Search for the cell housing the specified text and yield its (x, y) center coordinate. 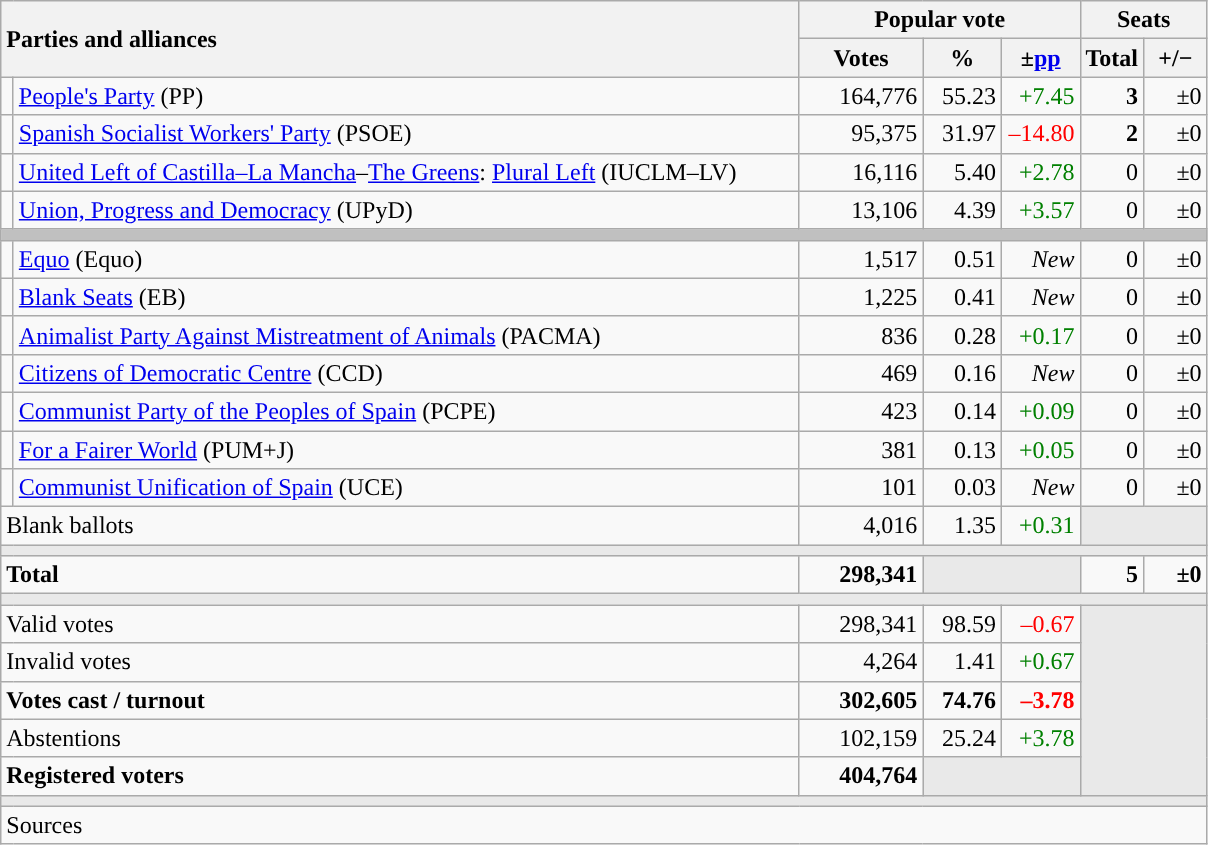
0.28 (962, 335)
164,776 (861, 96)
+0.67 (1040, 662)
95,375 (861, 134)
Communist Party of the Peoples of Spain (PCPE) (406, 411)
0.41 (962, 297)
13,106 (861, 210)
5 (1112, 575)
0.16 (962, 373)
+0.31 (1040, 526)
0.51 (962, 259)
+0.05 (1040, 449)
16,116 (861, 172)
2 (1112, 134)
Votes cast / turnout (400, 700)
1.35 (962, 526)
+7.45 (1040, 96)
0.14 (962, 411)
Sources (604, 825)
1,517 (861, 259)
102,159 (861, 738)
101 (861, 488)
+3.57 (1040, 210)
Equo (Equo) (406, 259)
Popular vote (940, 20)
+0.09 (1040, 411)
74.76 (962, 700)
423 (861, 411)
Seats (1144, 20)
55.23 (962, 96)
For a Fairer World (PUM+J) (406, 449)
0.03 (962, 488)
Votes (861, 58)
% (962, 58)
+2.78 (1040, 172)
1,225 (861, 297)
–0.67 (1040, 624)
Union, Progress and Democracy (UPyD) (406, 210)
Invalid votes (400, 662)
±pp (1040, 58)
25.24 (962, 738)
+/− (1176, 58)
3 (1112, 96)
5.40 (962, 172)
381 (861, 449)
+0.17 (1040, 335)
Communist Unification of Spain (UCE) (406, 488)
31.97 (962, 134)
469 (861, 373)
302,605 (861, 700)
Abstentions (400, 738)
4,016 (861, 526)
Blank Seats (EB) (406, 297)
Citizens of Democratic Centre (CCD) (406, 373)
+3.78 (1040, 738)
United Left of Castilla–La Mancha–The Greens: Plural Left (IUCLM–LV) (406, 172)
404,764 (861, 776)
98.59 (962, 624)
4.39 (962, 210)
Blank ballots (400, 526)
–14.80 (1040, 134)
0.13 (962, 449)
Animalist Party Against Mistreatment of Animals (PACMA) (406, 335)
People's Party (PP) (406, 96)
Valid votes (400, 624)
836 (861, 335)
Spanish Socialist Workers' Party (PSOE) (406, 134)
Registered voters (400, 776)
4,264 (861, 662)
1.41 (962, 662)
Parties and alliances (400, 39)
–3.78 (1040, 700)
